Return the [X, Y] coordinate for the center point of the cell that contains the specified text.  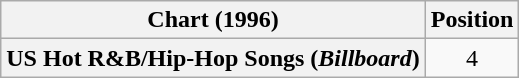
4 [472, 58]
Position [472, 20]
US Hot R&B/Hip-Hop Songs (Billboard) [213, 58]
Chart (1996) [213, 20]
